Extract the (x, y) coordinate from the center of the cell holding the provided text.  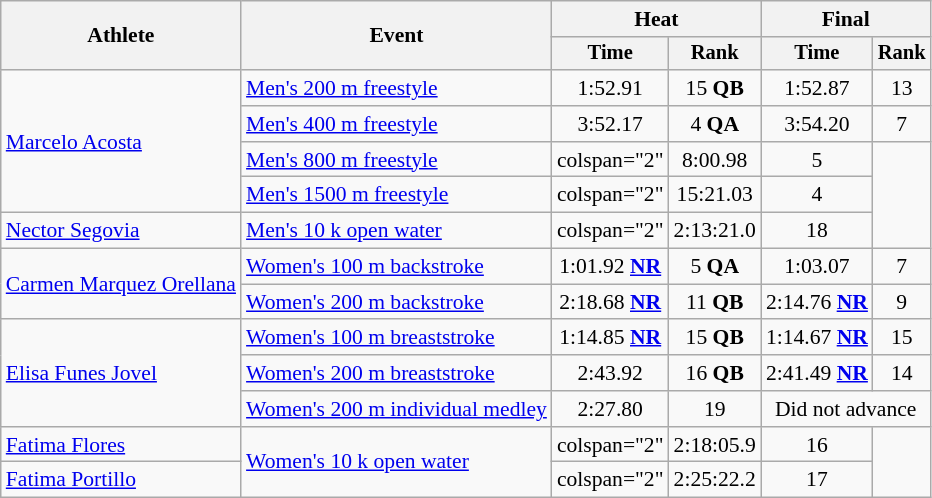
3:54.20 (817, 124)
3:52.17 (610, 124)
Men's 400 m freestyle (396, 124)
2:41.49 NR (817, 373)
15:21.03 (715, 195)
Men's 200 m freestyle (396, 88)
1:52.87 (817, 88)
8:00.98 (715, 160)
1:52.91 (610, 88)
Women's 10 k open water (396, 462)
Women's 200 m backstroke (396, 302)
19 (715, 409)
Men's 1500 m freestyle (396, 195)
5 (817, 160)
16 QB (715, 373)
Marcelo Acosta (121, 141)
2:43.92 (610, 373)
13 (902, 88)
4 QA (715, 124)
4 (817, 195)
Women's 200 m individual medley (396, 409)
Fatima Portillo (121, 480)
Athlete (121, 36)
Men's 10 k open water (396, 231)
Women's 100 m backstroke (396, 267)
15 (902, 338)
Men's 800 m freestyle (396, 160)
5 QA (715, 267)
2:18.68 NR (610, 302)
2:13:21.0 (715, 231)
2:14.76 NR (817, 302)
14 (902, 373)
Did not advance (846, 409)
Event (396, 36)
18 (817, 231)
9 (902, 302)
Women's 200 m breaststroke (396, 373)
11 QB (715, 302)
Nector Segovia (121, 231)
2:25:22.2 (715, 480)
1:03.07 (817, 267)
Carmen Marquez Orellana (121, 284)
Women's 100 m breaststroke (396, 338)
Fatima Flores (121, 445)
Heat (656, 19)
1:01.92 NR (610, 267)
Final (846, 19)
2:27.80 (610, 409)
16 (817, 445)
1:14.67 NR (817, 338)
17 (817, 480)
Elisa Funes Jovel (121, 374)
2:18:05.9 (715, 445)
1:14.85 NR (610, 338)
